For the text-containing cell, return its midpoint in [X, Y] coordinate format. 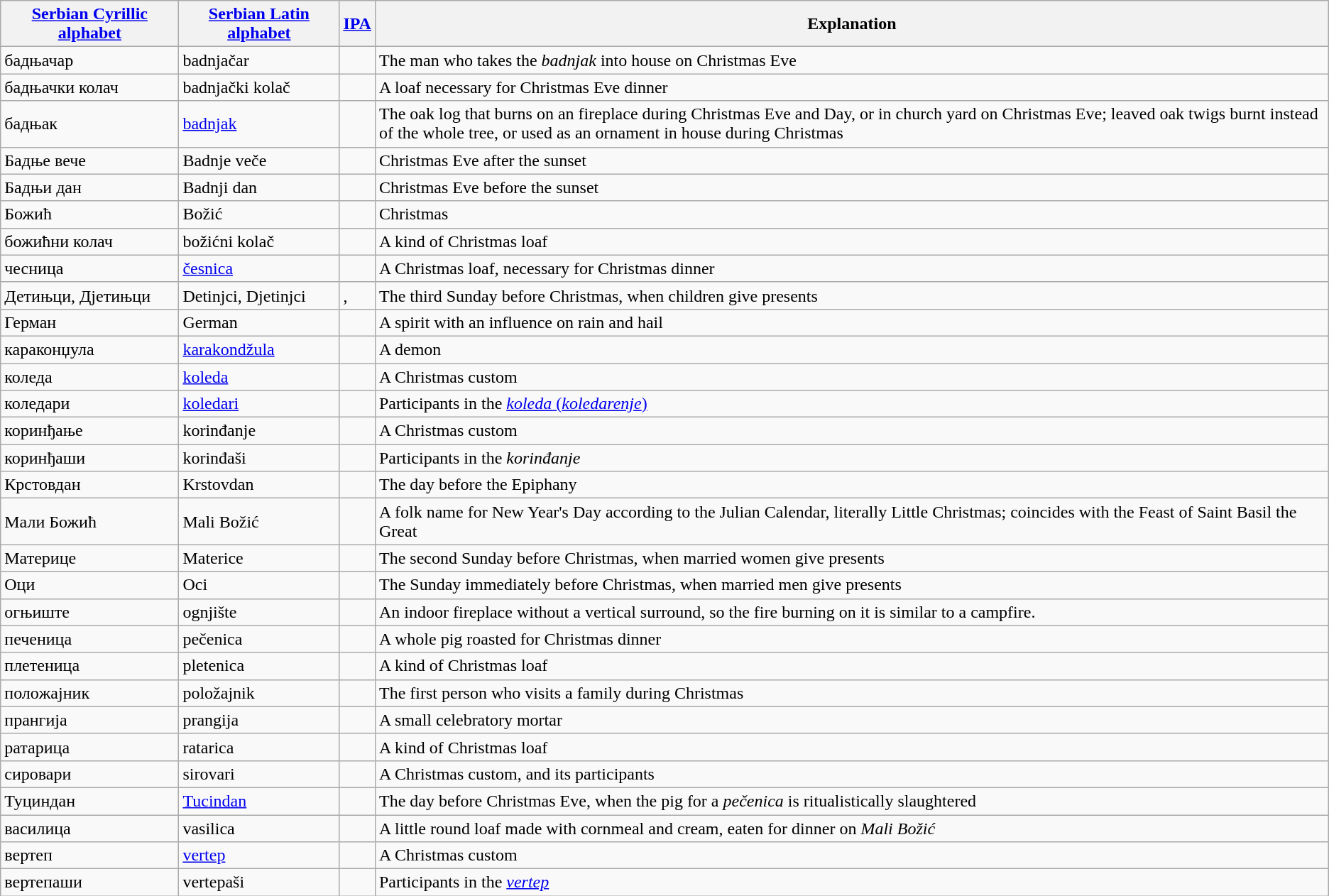
Materice [259, 558]
Serbian Latin alphabet [259, 24]
badnjački kolač [259, 87]
Explanation [852, 24]
божићни колач [89, 241]
korinđaši [259, 458]
A folk name for New Year's Day according to the Julian Calendar, literally Little Christmas; coincides with the Feast of Saint Basil the Great [852, 521]
An indoor fireplace without a vertical surround, so the fire burning on it is similar to a campfire. [852, 612]
сировари [89, 774]
vasilica [259, 829]
Oci [259, 585]
Christmas Eve before the sunset [852, 187]
бадњачки колач [89, 87]
Детињци, Дјетињци [89, 295]
Serbian Cyrillic alphabet [89, 24]
василица [89, 829]
The day before Christmas Eve, when the pig for a pečenica is ritualistically slaughtered [852, 801]
Detinjci, Djetinjci [259, 295]
чесница [89, 268]
The third Sunday before Christmas, when children give presents [852, 295]
A spirit with an influence on rain and hail [852, 322]
Božić [259, 214]
Tucindan [259, 801]
položajnik [259, 693]
Оци [89, 585]
Божић [89, 214]
, [358, 295]
Мали Божић [89, 521]
коринђаши [89, 458]
A Christmas loaf, necessary for Christmas dinner [852, 268]
Mali Božić [259, 521]
бадњак [89, 124]
ratarica [259, 747]
вертепаши [89, 883]
German [259, 322]
Christmas [852, 214]
коринђање [89, 431]
A loaf necessary for Christmas Eve dinner [852, 87]
A whole pig roasted for Christmas dinner [852, 639]
Туциндан [89, 801]
pletenica [259, 666]
вертеп [89, 856]
коледари [89, 404]
Бадњи дан [89, 187]
огњиште [89, 612]
Participants in the koleda (koledarenje) [852, 404]
Badnje veče [259, 160]
IPA [358, 24]
прангија [89, 720]
A little round loaf made with cornmeal and cream, eaten for dinner on Mali Božić [852, 829]
The man who takes the badnjak into house on Christmas Eve [852, 60]
pečenica [259, 639]
ognjište [259, 612]
koleda [259, 377]
vertepaši [259, 883]
Badnji dan [259, 187]
božićni kolač [259, 241]
Материце [89, 558]
The day before the Epiphany [852, 485]
Participants in the korinđanje [852, 458]
печеница [89, 639]
ратарица [89, 747]
полoжајник [89, 693]
prangija [259, 720]
Герман [89, 322]
The second Sunday before Christmas, when married women give presents [852, 558]
Крстовдан [89, 485]
koledari [259, 404]
A Christmas custom, and its participants [852, 774]
The first person who visits a family during Christmas [852, 693]
vertep [259, 856]
The Sunday immediately before Christmas, when married men give presents [852, 585]
česnica [259, 268]
A small celebratory mortar [852, 720]
караконџула [89, 349]
Бадње вече [89, 160]
sirovari [259, 774]
karakondžula [259, 349]
A demon [852, 349]
korinđanje [259, 431]
бадњачар [89, 60]
коледа [89, 377]
badnjačar [259, 60]
плетеница [89, 666]
Krstovdan [259, 485]
badnjak [259, 124]
Participants in the vertep [852, 883]
Christmas Eve after the sunset [852, 160]
